Pinpoint the cell where the given text exists, returning its (x, y) midpoint coordinate. 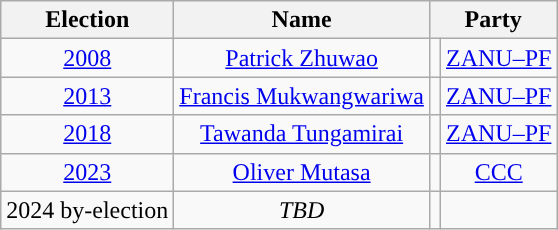
Francis Mukwangwariwa (302, 96)
Election (88, 20)
2023 (88, 172)
2008 (88, 58)
Party (492, 20)
2024 by-election (88, 210)
2018 (88, 134)
TBD (302, 210)
Name (302, 20)
Oliver Mutasa (302, 172)
CCC (499, 172)
2013 (88, 96)
Tawanda Tungamirai (302, 134)
Patrick Zhuwao (302, 58)
